Search for the cell housing the specified text and yield its (x, y) center coordinate. 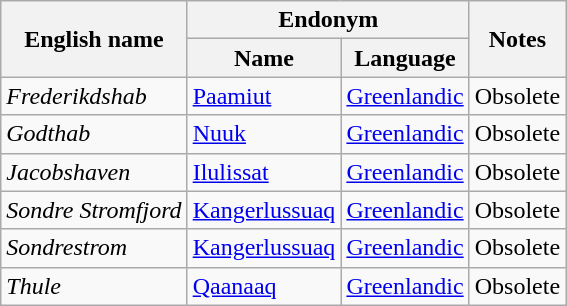
Jacobshaven (94, 172)
Nuuk (264, 134)
Godthab (94, 134)
Sondre Stromfjord (94, 210)
Ilulissat (264, 172)
Name (264, 58)
Frederikdshab (94, 96)
Thule (94, 286)
Language (405, 58)
Qaanaaq (264, 286)
Notes (517, 39)
Sondrestrom (94, 248)
Paamiut (264, 96)
Endonym (328, 20)
English name (94, 39)
